Provide the [X, Y] coordinate of the cell's center where the given text is located.  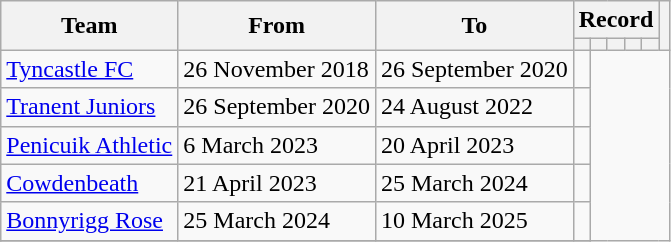
Tyncastle FC [90, 69]
Record [616, 20]
6 March 2023 [277, 145]
Team [90, 26]
Bonnyrigg Rose [90, 221]
26 November 2018 [277, 69]
20 April 2023 [474, 145]
Tranent Juniors [90, 107]
To [474, 26]
Cowdenbeath [90, 183]
21 April 2023 [277, 183]
From [277, 26]
24 August 2022 [474, 107]
10 March 2025 [474, 221]
Penicuik Athletic [90, 145]
